Extract the (X, Y) coordinate from the center of the cell holding the provided text.  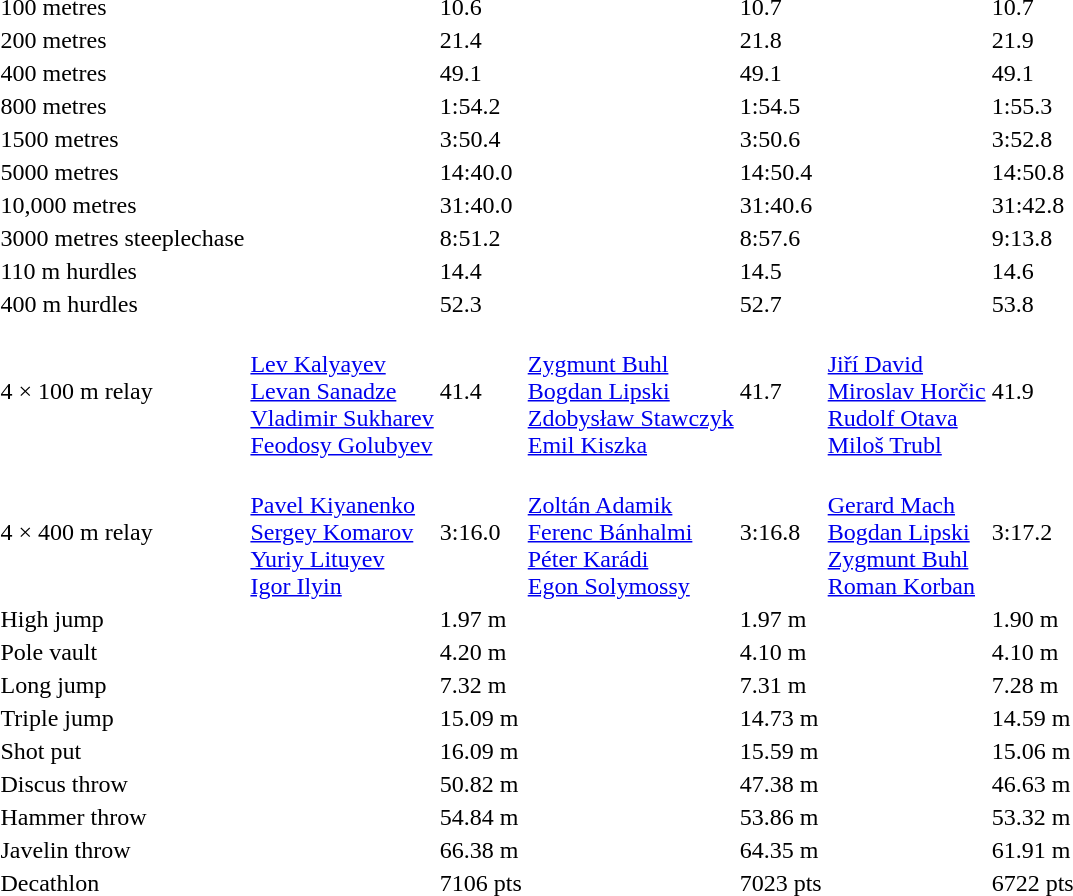
15.59 m (780, 751)
14.4 (480, 271)
52.3 (480, 304)
14:50.4 (780, 172)
3:50.4 (480, 139)
53.86 m (780, 817)
Zygmunt BuhlBogdan LipskiZdobysław StawczykEmil Kiszka (630, 391)
52.7 (780, 304)
16.09 m (480, 751)
31:40.0 (480, 205)
14.73 m (780, 718)
1:54.5 (780, 106)
21.4 (480, 40)
66.38 m (480, 850)
14.5 (780, 271)
41.4 (480, 391)
Zoltán AdamikFerenc BánhalmiPéter KarádiEgon Solymossy (630, 532)
47.38 m (780, 784)
7.31 m (780, 685)
4.20 m (480, 652)
21.8 (780, 40)
15.09 m (480, 718)
41.7 (780, 391)
31:40.6 (780, 205)
3:50.6 (780, 139)
7.32 m (480, 685)
1:54.2 (480, 106)
50.82 m (480, 784)
3:16.0 (480, 532)
Pavel KiyanenkoSergey KomarovYuriy LituyevIgor Ilyin (342, 532)
8:57.6 (780, 238)
Jiří DavidMiroslav HorčicRudolf OtavaMiloš Trubl (906, 391)
3:16.8 (780, 532)
54.84 m (480, 817)
64.35 m (780, 850)
Gerard MachBogdan LipskiZygmunt BuhlRoman Korban (906, 532)
Lev KalyayevLevan SanadzeVladimir SukharevFeodosy Golubyev (342, 391)
8:51.2 (480, 238)
4.10 m (780, 652)
14:40.0 (480, 172)
